Detect which cell encompasses the target text, then output its (X, Y) center coordinate. 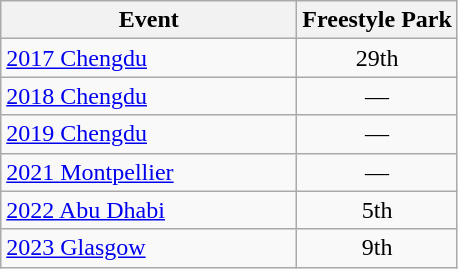
9th (378, 248)
5th (378, 210)
2017 Chengdu (149, 58)
2021 Montpellier (149, 172)
Freestyle Park (378, 20)
2019 Chengdu (149, 134)
Event (149, 20)
29th (378, 58)
2023 Glasgow (149, 248)
2022 Abu Dhabi (149, 210)
2018 Chengdu (149, 96)
